Detect which cell encompasses the target text, then output its [X, Y] center coordinate. 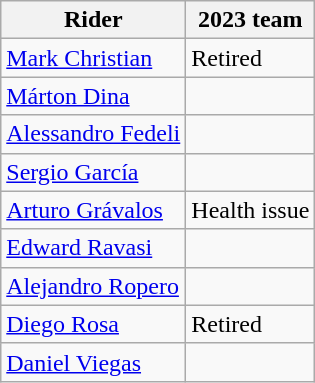
Alessandro Fedeli [94, 134]
Alejandro Ropero [94, 286]
Rider [94, 20]
Daniel Viegas [94, 362]
Edward Ravasi [94, 248]
Arturo Grávalos [94, 210]
Sergio García [94, 172]
2023 team [250, 20]
Health issue [250, 210]
Diego Rosa [94, 324]
Márton Dina [94, 96]
Mark Christian [94, 58]
